Output the [x, y] coordinate of the center of the cell containing the given text.  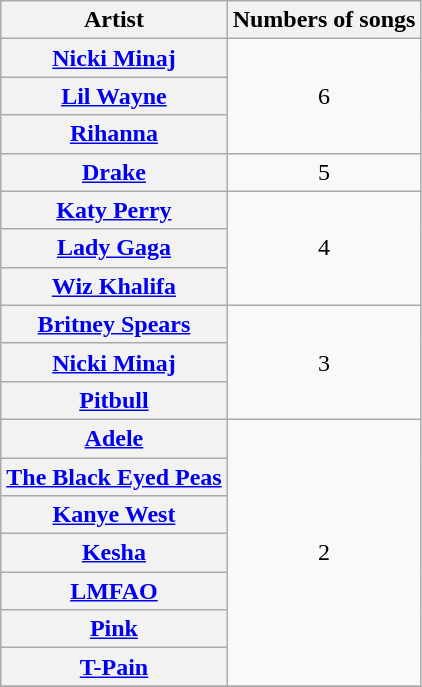
Artist [114, 20]
The Black Eyed Peas [114, 477]
2 [324, 552]
Britney Spears [114, 324]
Lil Wayne [114, 96]
Lady Gaga [114, 248]
Numbers of songs [324, 20]
Kesha [114, 553]
Wiz Khalifa [114, 286]
Pink [114, 629]
Pitbull [114, 400]
6 [324, 96]
Adele [114, 438]
Drake [114, 172]
LMFAO [114, 591]
Kanye West [114, 515]
3 [324, 362]
Rihanna [114, 134]
5 [324, 172]
T-Pain [114, 667]
Katy Perry [114, 210]
4 [324, 248]
